Pinpoint the cell where the given text exists, returning its [X, Y] midpoint coordinate. 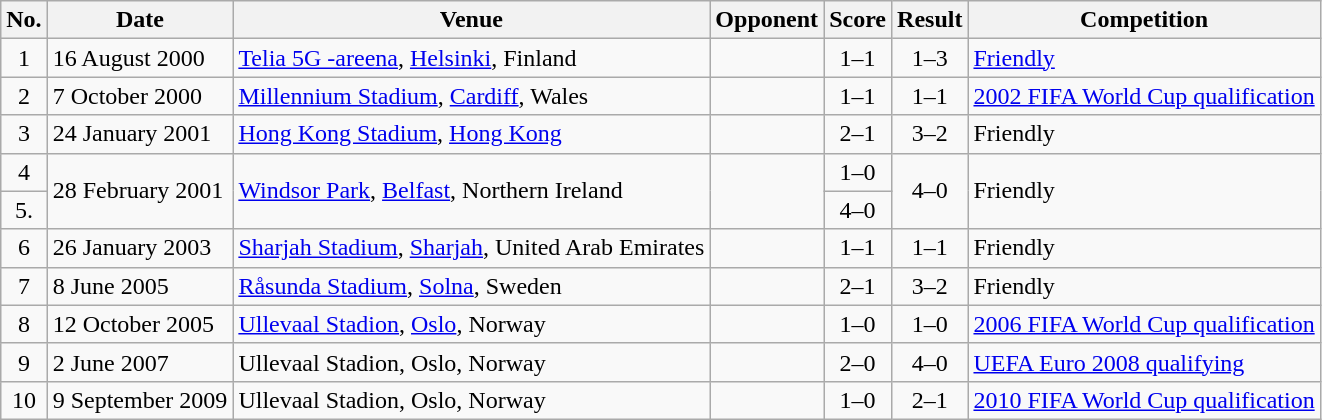
UEFA Euro 2008 qualifying [1144, 362]
Windsor Park, Belfast, Northern Ireland [472, 191]
Millennium Stadium, Cardiff, Wales [472, 96]
10 [24, 400]
2006 FIFA World Cup qualification [1144, 324]
7 October 2000 [140, 96]
Sharjah Stadium, Sharjah, United Arab Emirates [472, 248]
24 January 2001 [140, 134]
Hong Kong Stadium, Hong Kong [472, 134]
2002 FIFA World Cup qualification [1144, 96]
2010 FIFA World Cup qualification [1144, 400]
6 [24, 248]
28 February 2001 [140, 191]
5. [24, 210]
2–0 [858, 362]
3 [24, 134]
1–3 [930, 58]
Score [858, 20]
Competition [1144, 20]
Opponent [767, 20]
8 [24, 324]
26 January 2003 [140, 248]
Date [140, 20]
9 September 2009 [140, 400]
Venue [472, 20]
2 June 2007 [140, 362]
Råsunda Stadium, Solna, Sweden [472, 286]
16 August 2000 [140, 58]
Telia 5G -areena, Helsinki, Finland [472, 58]
8 June 2005 [140, 286]
Result [930, 20]
7 [24, 286]
4 [24, 172]
1 [24, 58]
2 [24, 96]
9 [24, 362]
No. [24, 20]
12 October 2005 [140, 324]
